Return the [X, Y] coordinate for the center point of the cell that contains the specified text.  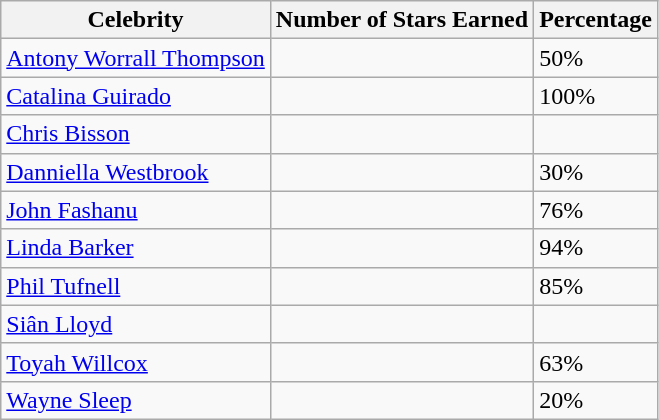
30% [596, 172]
Antony Worrall Thompson [136, 58]
Phil Tufnell [136, 286]
100% [596, 96]
Wayne Sleep [136, 400]
Siân Lloyd [136, 324]
Catalina Guirado [136, 96]
Celebrity [136, 20]
76% [596, 210]
Linda Barker [136, 248]
20% [596, 400]
Chris Bisson [136, 134]
85% [596, 286]
94% [596, 248]
63% [596, 362]
Toyah Willcox [136, 362]
John Fashanu [136, 210]
Percentage [596, 20]
Danniella Westbrook [136, 172]
Number of Stars Earned [402, 20]
50% [596, 58]
